Scan for the cell matching the given text and deliver its (x, y) coordinate at center. 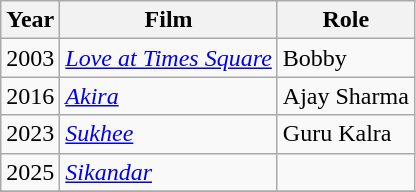
Year (30, 20)
Guru Kalra (346, 134)
Film (169, 20)
2025 (30, 172)
Love at Times Square (169, 58)
Sukhee (169, 134)
2003 (30, 58)
2023 (30, 134)
Bobby (346, 58)
Akira (169, 96)
Sikandar (169, 172)
2016 (30, 96)
Ajay Sharma (346, 96)
Role (346, 20)
